Capture the cell that displays the provided text and extract its (x, y) central coordinate. 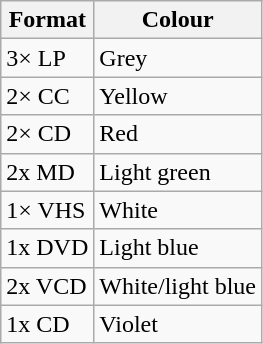
Yellow (178, 96)
Colour (178, 20)
1× VHS (48, 210)
2x MD (48, 172)
Violet (178, 324)
Light blue (178, 248)
Format (48, 20)
Grey (178, 58)
White (178, 210)
2× CC (48, 96)
Red (178, 134)
1x DVD (48, 248)
White/light blue (178, 286)
2× CD (48, 134)
2x VCD (48, 286)
Light green (178, 172)
1x CD (48, 324)
3× LP (48, 58)
